Return [x, y] of the center of cell containing provided text 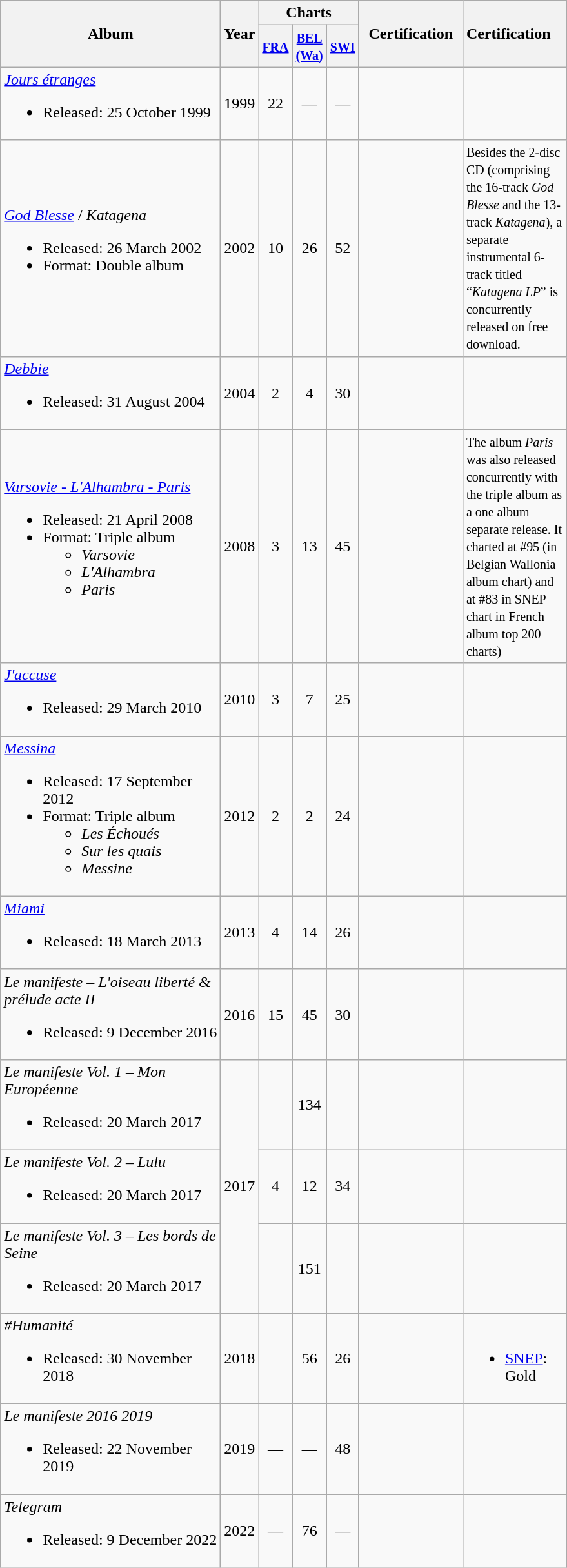
2013 [240, 932]
76 [310, 1531]
Jours étrangesReleased: 25 October 1999 [111, 103]
SWI [343, 46]
2018 [240, 1359]
God Blesse / KatagenaReleased: 26 March 2002Format: Double album [111, 248]
25 [343, 700]
151 [310, 1268]
Le manifeste 2016 2019Released: 22 November 2019 [111, 1449]
1999 [240, 103]
2012 [240, 816]
2022 [240, 1531]
15 [275, 1014]
#HumanitéReleased: 30 November 2018 [111, 1359]
MiamiReleased: 18 March 2013 [111, 932]
Year [240, 34]
Le manifeste Vol. 2 – LuluReleased: 20 March 2017 [111, 1186]
48 [343, 1449]
34 [343, 1186]
Varsovie - L'Alhambra - ParisReleased: 21 April 2008Format: Triple albumVarsovieL'AlhambraParis [111, 546]
2004 [240, 392]
SNEP: Gold [515, 1359]
14 [310, 932]
Le manifeste Vol. 3 – Les bords de SeineReleased: 20 March 2017 [111, 1268]
Le manifeste – L'oiseau liberté & prélude acte IIReleased: 9 December 2016 [111, 1014]
Le manifeste Vol. 1 – Mon EuropéenneReleased: 20 March 2017 [111, 1105]
134 [310, 1105]
2016 [240, 1014]
TelegramReleased: 9 December 2022 [111, 1531]
J'accuseReleased: 29 March 2010 [111, 700]
13 [310, 546]
Charts [308, 13]
FRA [275, 46]
52 [343, 248]
2017 [240, 1186]
BEL(Wa) [310, 46]
Album [111, 34]
22 [275, 103]
2002 [240, 248]
DebbieReleased: 31 August 2004 [111, 392]
2010 [240, 700]
7 [310, 700]
12 [310, 1186]
24 [343, 816]
2008 [240, 546]
10 [275, 248]
2019 [240, 1449]
56 [310, 1359]
MessinaReleased: 17 September 2012Format: Triple albumLes ÉchouésSur les quaisMessine [111, 816]
